Extract the (x, y) coordinate from the center of the cell holding the provided text.  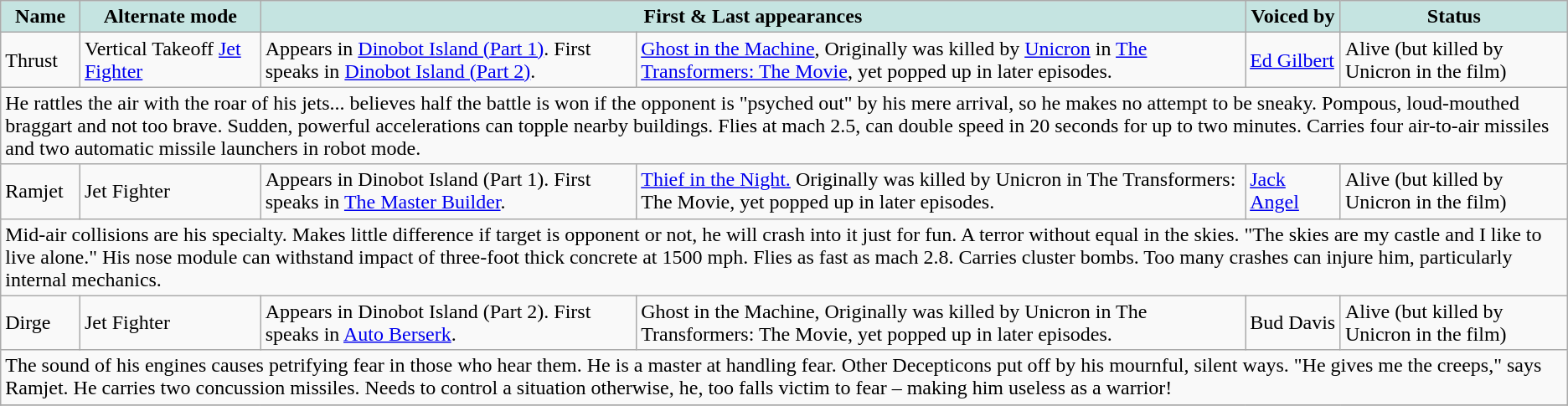
Vertical Takeoff Jet Fighter (170, 60)
Jack Angel (1293, 191)
Voiced by (1293, 17)
Thrust (40, 60)
Alternate mode (170, 17)
Dirge (40, 323)
Appears in Dinobot Island (Part 1). First speaks in The Master Builder. (449, 191)
Appears in Dinobot Island (Part 2). First speaks in Auto Berserk. (449, 323)
First & Last appearances (752, 17)
Bud Davis (1293, 323)
Status (1454, 17)
Appears in Dinobot Island (Part 1). First speaks in Dinobot Island (Part 2). (449, 60)
Thief in the Night. Originally was killed by Unicron in The Transformers: The Movie, yet popped up in later episodes. (941, 191)
Ed Gilbert (1293, 60)
Name (40, 17)
Ramjet (40, 191)
